Determine the (x, y) coordinate at the center of the cell enclosing the given text.  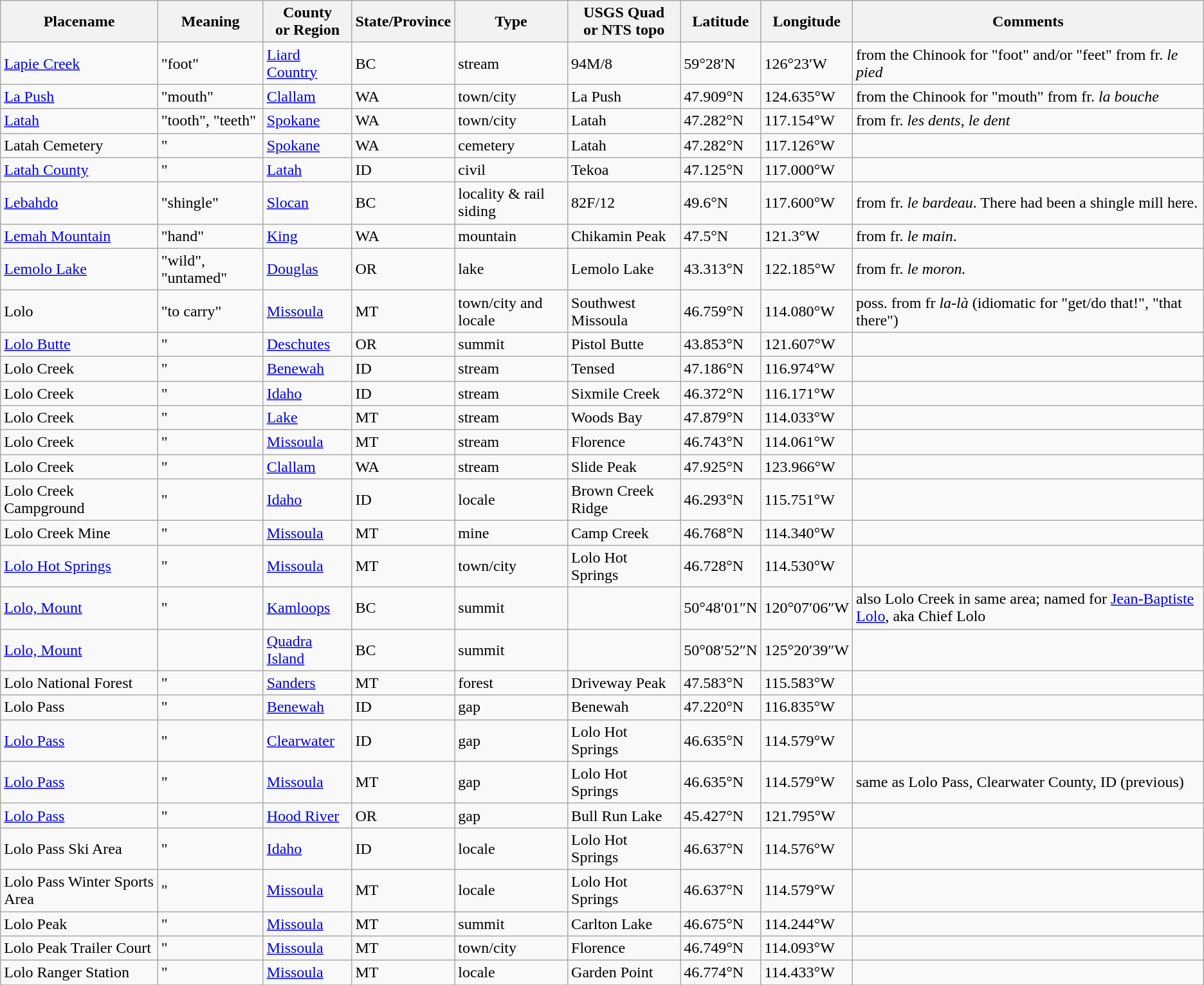
116.974°W (807, 368)
poss. from fr la-là (idiomatic for "get/do that!", "that there") (1028, 311)
Liard Country (307, 63)
town/city and locale (511, 311)
125°20′39″W (807, 649)
Lolo Creek Campground (79, 500)
"tooth", "teeth" (210, 121)
civil (511, 170)
Tensed (624, 368)
117.600°W (807, 203)
locality & rail siding (511, 203)
114.433°W (807, 973)
Lake (307, 418)
Slocan (307, 203)
lake (511, 269)
from the Chinook for "foot" and/or "feet" from fr. le pied (1028, 63)
Clearwater (307, 741)
114.244°W (807, 924)
Woods Bay (624, 418)
50°08′52″N (720, 649)
59°28′N (720, 63)
Lolo National Forest (79, 683)
82F/12 (624, 203)
from fr. le main. (1028, 236)
Deschutes (307, 344)
47.186°N (720, 368)
47.925°N (720, 467)
46.768°N (720, 533)
114.340°W (807, 533)
"shingle" (210, 203)
121.3°W (807, 236)
Latitude (720, 22)
from fr. le bardeau. There had been a shingle mill here. (1028, 203)
Lolo Peak Trailer Court (79, 948)
Lolo Creek Mine (79, 533)
Lolo Ranger Station (79, 973)
Kamloops (307, 608)
"foot" (210, 63)
Type (511, 22)
Countyor Region (307, 22)
121.795°W (807, 815)
Lapie Creek (79, 63)
122.185°W (807, 269)
114.576°W (807, 849)
114.033°W (807, 418)
117.000°W (807, 170)
49.6°N (720, 203)
47.909°N (720, 96)
"to carry" (210, 311)
Sanders (307, 683)
114.080°W (807, 311)
Carlton Lake (624, 924)
47.583°N (720, 683)
Latah County (79, 170)
Lolo Peak (79, 924)
Lebahdo (79, 203)
Placename (79, 22)
Pistol Butte (624, 344)
Bull Run Lake (624, 815)
Slide Peak (624, 467)
114.093°W (807, 948)
120°07′06″W (807, 608)
43.853°N (720, 344)
Brown Creek Ridge (624, 500)
Sixmile Creek (624, 393)
46.675°N (720, 924)
Latah Cemetery (79, 145)
Tekoa (624, 170)
47.5°N (720, 236)
from fr. les dents, le dent (1028, 121)
121.607°W (807, 344)
123.966°W (807, 467)
Douglas (307, 269)
126°23′W (807, 63)
46.293°N (720, 500)
same as Lolo Pass, Clearwater County, ID (previous) (1028, 782)
Lolo Butte (79, 344)
forest (511, 683)
Meaning (210, 22)
124.635°W (807, 96)
from fr. le moron. (1028, 269)
Lemah Mountain (79, 236)
46.774°N (720, 973)
46.728°N (720, 566)
47.125°N (720, 170)
Lolo (79, 311)
State/Province (403, 22)
114.061°W (807, 442)
Driveway Peak (624, 683)
Longitude (807, 22)
mountain (511, 236)
Lolo Pass Ski Area (79, 849)
114.530°W (807, 566)
Comments (1028, 22)
43.313°N (720, 269)
115.583°W (807, 683)
47.879°N (720, 418)
mine (511, 533)
USGS Quador NTS topo (624, 22)
Lolo Pass Winter Sports Area (79, 890)
cemetery (511, 145)
50°48′01″N (720, 608)
117.154°W (807, 121)
"mouth" (210, 96)
116.835°W (807, 707)
116.171°W (807, 393)
Southwest Missoula (624, 311)
94M/8 (624, 63)
47.220°N (720, 707)
Camp Creek (624, 533)
"hand" (210, 236)
King (307, 236)
45.427°N (720, 815)
46.372°N (720, 393)
115.751°W (807, 500)
117.126°W (807, 145)
46.759°N (720, 311)
Chikamin Peak (624, 236)
from the Chinook for "mouth" from fr. la bouche (1028, 96)
Hood River (307, 815)
also Lolo Creek in same area; named for Jean-Baptiste Lolo, aka Chief Lolo (1028, 608)
"wild", "untamed" (210, 269)
Garden Point (624, 973)
46.743°N (720, 442)
46.749°N (720, 948)
Quadra Island (307, 649)
